Capture the cell that displays the provided text and extract its (x, y) central coordinate. 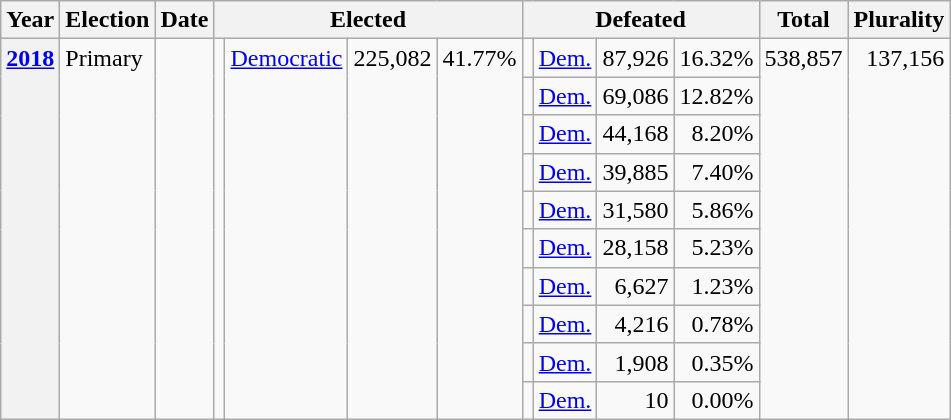
6,627 (636, 286)
Democratic (286, 230)
44,168 (636, 134)
4,216 (636, 324)
39,885 (636, 172)
5.23% (716, 248)
31,580 (636, 210)
Plurality (899, 20)
Defeated (640, 20)
Date (184, 20)
Year (30, 20)
7.40% (716, 172)
12.82% (716, 96)
2018 (30, 230)
69,086 (636, 96)
Total (804, 20)
16.32% (716, 58)
5.86% (716, 210)
538,857 (804, 230)
41.77% (480, 230)
87,926 (636, 58)
Elected (368, 20)
Primary (108, 230)
0.00% (716, 400)
0.35% (716, 362)
137,156 (899, 230)
0.78% (716, 324)
28,158 (636, 248)
1,908 (636, 362)
Election (108, 20)
10 (636, 400)
8.20% (716, 134)
1.23% (716, 286)
225,082 (392, 230)
